Capture the cell that displays the provided text and extract its (X, Y) central coordinate. 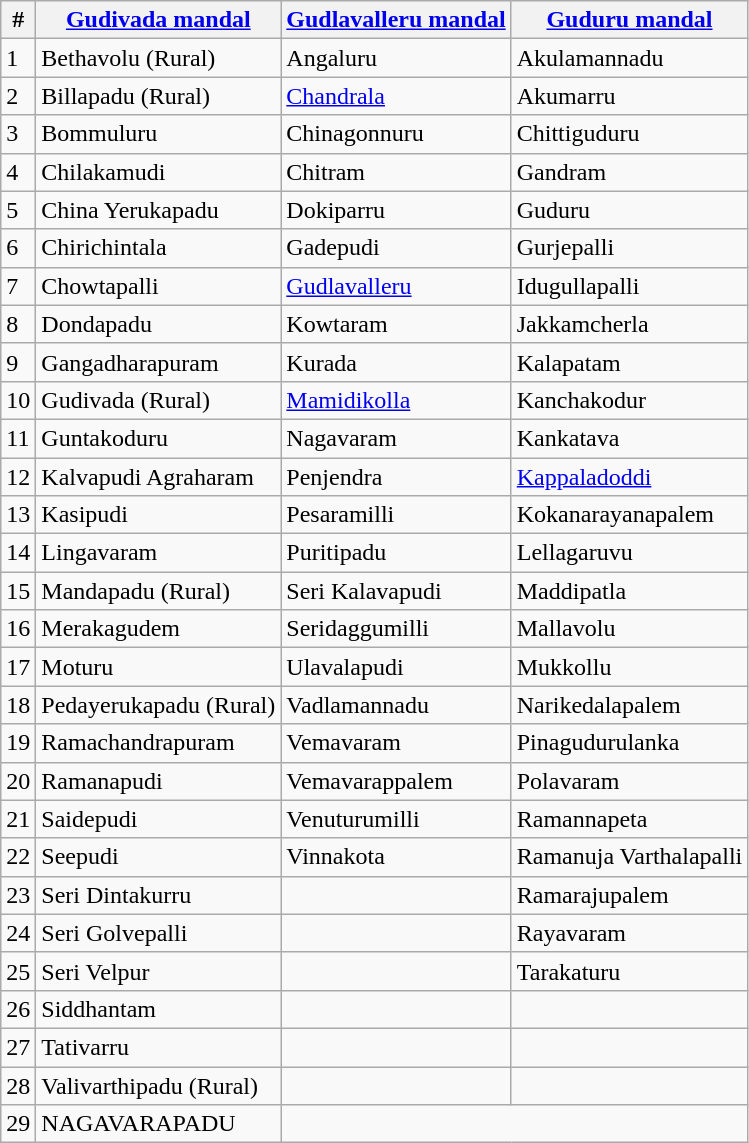
Idugullapalli (630, 286)
Gangadharapuram (158, 362)
Seepudi (158, 857)
12 (18, 477)
Ramanapudi (158, 781)
Siddhantam (158, 1009)
Valivarthipadu (Rural) (158, 1085)
1 (18, 58)
28 (18, 1085)
Saidepudi (158, 819)
20 (18, 781)
2 (18, 96)
Gudivada (Rural) (158, 400)
Angaluru (396, 58)
26 (18, 1009)
Billapadu (Rural) (158, 96)
8 (18, 324)
Chitram (396, 172)
# (18, 20)
Kasipudi (158, 515)
Dondapadu (158, 324)
Seri Dintakurru (158, 895)
Kappaladoddi (630, 477)
Chirichintala (158, 248)
4 (18, 172)
Gudlavalleru mandal (396, 20)
Polavaram (630, 781)
Kurada (396, 362)
Pesaramilli (396, 515)
Vemavarappalem (396, 781)
Ramannapeta (630, 819)
Ramanuja Varthalapalli (630, 857)
Guduru mandal (630, 20)
25 (18, 971)
Dokiparru (396, 210)
Jakkamcherla (630, 324)
Vemavaram (396, 743)
6 (18, 248)
Lellagaruvu (630, 553)
Nagavaram (396, 438)
Akulamannadu (630, 58)
Bommuluru (158, 134)
16 (18, 629)
22 (18, 857)
Seri Golvepalli (158, 933)
13 (18, 515)
Chittiguduru (630, 134)
18 (18, 705)
Kanchakodur (630, 400)
Rayavaram (630, 933)
Gudivada mandal (158, 20)
21 (18, 819)
Bethavolu (Rural) (158, 58)
Maddipatla (630, 591)
Seridaggumilli (396, 629)
Ramarajupalem (630, 895)
Pinagudurulanka (630, 743)
Pedayerukapadu (Rural) (158, 705)
Vadlamannadu (396, 705)
23 (18, 895)
19 (18, 743)
Kokanarayanapalem (630, 515)
5 (18, 210)
Kalvapudi Agraharam (158, 477)
Kankatava (630, 438)
Merakagudem (158, 629)
Puritipadu (396, 553)
Chandrala (396, 96)
Ulavalapudi (396, 667)
Mallavolu (630, 629)
27 (18, 1047)
Penjendra (396, 477)
Narikedalapalem (630, 705)
Tativarru (158, 1047)
Gandram (630, 172)
17 (18, 667)
Seri Kalavapudi (396, 591)
Guduru (630, 210)
Vinnakota (396, 857)
Tarakaturu (630, 971)
29 (18, 1124)
Mamidikolla (396, 400)
7 (18, 286)
Chowtapalli (158, 286)
NAGAVARAPADU (158, 1124)
Gudlavalleru (396, 286)
11 (18, 438)
Venuturumilli (396, 819)
Kowtaram (396, 324)
9 (18, 362)
15 (18, 591)
Guntakoduru (158, 438)
Chilakamudi (158, 172)
Mandapadu (Rural) (158, 591)
Seri Velpur (158, 971)
14 (18, 553)
Moturu (158, 667)
Lingavaram (158, 553)
Gurjepalli (630, 248)
24 (18, 933)
3 (18, 134)
China Yerukapadu (158, 210)
Akumarru (630, 96)
Ramachandrapuram (158, 743)
Chinagonnuru (396, 134)
Gadepudi (396, 248)
Mukkollu (630, 667)
Kalapatam (630, 362)
10 (18, 400)
